For the text-containing cell, return its midpoint in [x, y] coordinate format. 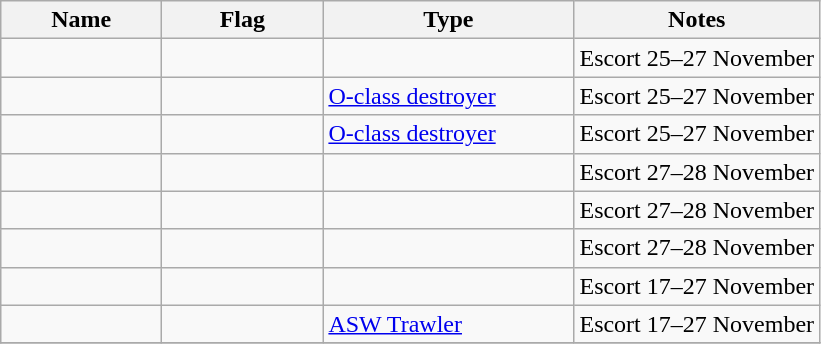
Type [448, 20]
Name [82, 20]
ASW Trawler [448, 324]
Flag [242, 20]
Notes [697, 20]
